Scan for the cell matching the given text and deliver its [X, Y] coordinate at center. 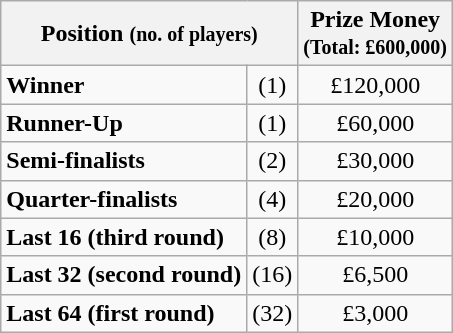
£120,000 [376, 85]
£3,000 [376, 313]
(32) [272, 313]
£6,500 [376, 275]
Last 32 (second round) [124, 275]
Last 64 (first round) [124, 313]
(16) [272, 275]
£20,000 [376, 199]
(4) [272, 199]
Last 16 (third round) [124, 237]
(8) [272, 237]
Position (no. of players) [150, 34]
Quarter-finalists [124, 199]
£10,000 [376, 237]
Runner-Up [124, 123]
Semi-finalists [124, 161]
Prize Money(Total: £600,000) [376, 34]
£30,000 [376, 161]
(2) [272, 161]
£60,000 [376, 123]
Winner [124, 85]
